Return the [X, Y] coordinate for the center point of the cell that contains the specified text.  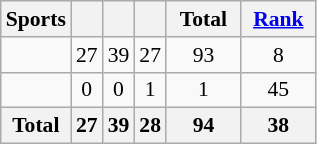
93 [204, 55]
Sports [36, 19]
8 [278, 55]
38 [278, 126]
94 [204, 126]
45 [278, 90]
28 [150, 126]
Rank [278, 19]
